Provide the (X, Y) coordinate of the cell's center where the given text is located.  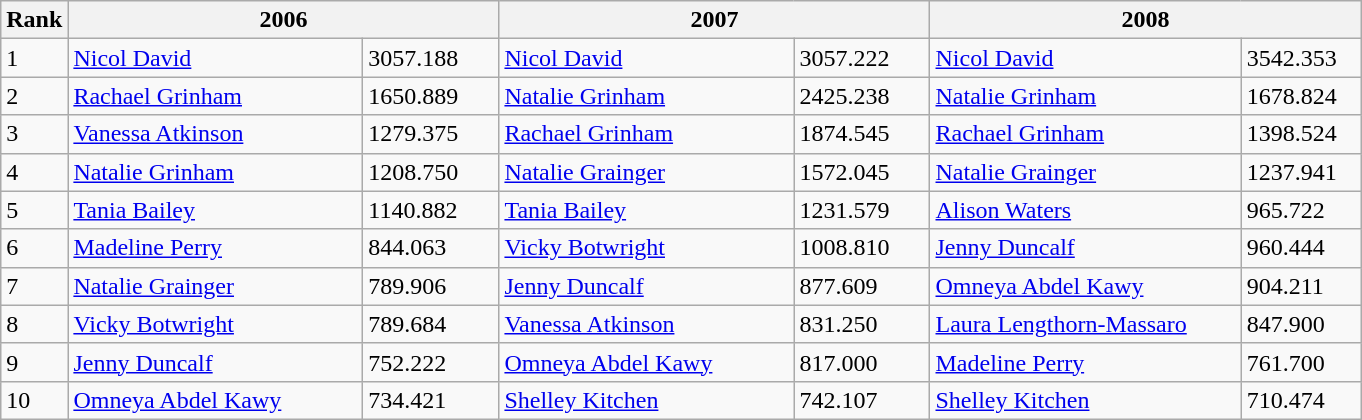
789.684 (431, 324)
1678.824 (1301, 96)
844.063 (431, 248)
1140.882 (431, 210)
3 (34, 134)
2007 (714, 20)
847.900 (1301, 324)
1 (34, 58)
904.211 (1301, 286)
9 (34, 362)
1231.579 (862, 210)
2006 (284, 20)
1279.375 (431, 134)
965.722 (1301, 210)
2 (34, 96)
1650.889 (431, 96)
7 (34, 286)
6 (34, 248)
3542.353 (1301, 58)
4 (34, 172)
761.700 (1301, 362)
3057.222 (862, 58)
752.222 (431, 362)
Alison Waters (1086, 210)
742.107 (862, 400)
5 (34, 210)
734.421 (431, 400)
831.250 (862, 324)
710.474 (1301, 400)
2008 (1146, 20)
Rank (34, 20)
1237.941 (1301, 172)
1874.545 (862, 134)
2425.238 (862, 96)
1208.750 (431, 172)
960.444 (1301, 248)
8 (34, 324)
1008.810 (862, 248)
1572.045 (862, 172)
Laura Lengthorn-Massaro (1086, 324)
789.906 (431, 286)
10 (34, 400)
877.609 (862, 286)
1398.524 (1301, 134)
817.000 (862, 362)
3057.188 (431, 58)
